Extract the [X, Y] coordinate from the center of the cell holding the provided text.  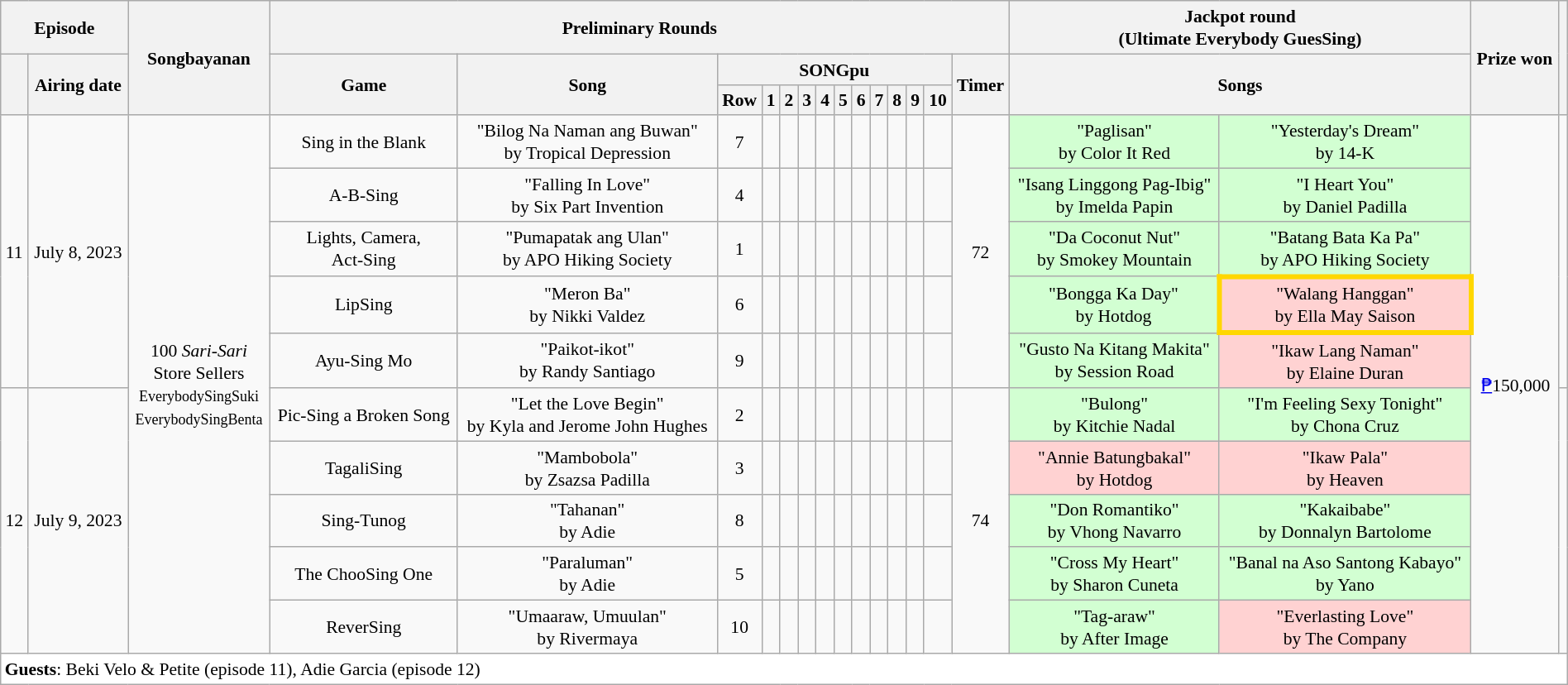
"Don Romantiko"by Vhong Navarro [1115, 520]
Sing in the Blank [364, 142]
"Let the Love Begin"by Kyla and Jerome John Hughes [587, 414]
Ayu-Sing Mo [364, 361]
TagaliSing [364, 467]
"Banal na Aso Santong Kabayo"by Yano [1345, 574]
"Batang Bata Ka Pa"by APO Hiking Society [1345, 249]
"Yesterday's Dream"by 14-K [1345, 142]
"Tag-araw"by After Image [1115, 627]
"Walang Hanggan"by Ella May Saison [1345, 304]
72 [980, 252]
July 9, 2023 [78, 521]
11 [15, 252]
"Everlasting Love"by The Company [1345, 627]
Prize won [1514, 58]
"Mambobola"by Zsazsa Padilla [587, 467]
Songs [1241, 84]
Timer [980, 84]
₱150,000 [1514, 385]
"Pumapatak ang Ulan"by APO Hiking Society [587, 249]
LipSing [364, 304]
"Bongga Ka Day"by Hotdog [1115, 304]
A-B-Sing [364, 195]
"I Heart You"by Daniel Padilla [1345, 195]
"Paglisan"by Color It Red [1115, 142]
100 Sari-SariStore SellersEverybodySingSukiEverybodySingBenta [198, 385]
Song [587, 84]
Episode [65, 27]
"Tahanan"by Adie [587, 520]
12 [15, 521]
"Annie Batungbakal"by Hotdog [1115, 467]
Songbayanan [198, 58]
Sing-Tunog [364, 520]
"Falling In Love"by Six Part Invention [587, 195]
"Bilog Na Naman ang Buwan"by Tropical Depression [587, 142]
Pic-Sing a Broken Song [364, 414]
"Cross My Heart"by Sharon Cuneta [1115, 574]
"Ikaw Lang Naman"by Elaine Duran [1345, 361]
Row [739, 99]
"Kakaibabe"by Donnalyn Bartolome [1345, 520]
"Paikot-ikot"by Randy Santiago [587, 361]
July 8, 2023 [78, 252]
Lights, Camera,Act-Sing [364, 249]
"Da Coconut Nut"by Smokey Mountain [1115, 249]
Airing date [78, 84]
The ChooSing One [364, 574]
Preliminary Rounds [640, 27]
Guests: Beki Velo & Petite (episode 11), Adie Garcia (episode 12) [784, 668]
"Gusto Na Kitang Makita"by Session Road [1115, 361]
"Isang Linggong Pag-Ibig"by Imelda Papin [1115, 195]
"Umaaraw, Umuulan"by Rivermaya [587, 627]
"I'm Feeling Sexy Tonight"by Chona Cruz [1345, 414]
Jackpot round(Ultimate Everybody GuesSing) [1241, 27]
SONGpu [834, 69]
"Ikaw Pala"by Heaven [1345, 467]
Game [364, 84]
"Meron Ba"by Nikki Valdez [587, 304]
"Bulong"by Kitchie Nadal [1115, 414]
"Paraluman"by Adie [587, 574]
ReverSing [364, 627]
74 [980, 521]
